Capture the cell that displays the provided text and extract its [x, y] central coordinate. 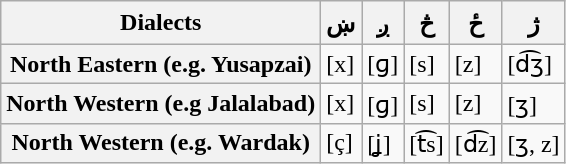
څ [426, 23]
[ʝ] [383, 143]
[d͡z] [476, 143]
[ʒ, z] [534, 143]
[ʒ] [534, 104]
North Western (e.g. Wardak) [161, 143]
ژ [534, 23]
[d͡ʒ] [534, 64]
[t͡s] [426, 143]
ږ [383, 23]
[ç] [342, 143]
North Eastern (e.g. Yusapzai) [161, 64]
Dialects [161, 23]
ځ [476, 23]
ښ [342, 23]
North Western (e.g Jalalabad) [161, 104]
